Identify which cell holds the provided text, then report its [x, y] central coordinate. 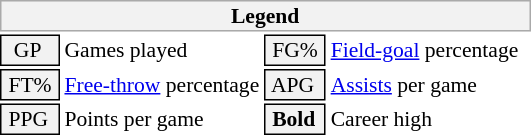
FG% [295, 50]
Field-goal percentage [430, 50]
Legend [265, 16]
GP [30, 50]
Assists per game [430, 85]
Free-throw percentage [162, 85]
Games played [162, 50]
APG [295, 85]
FT% [30, 85]
